Detect which cell encompasses the target text, then output its (X, Y) center coordinate. 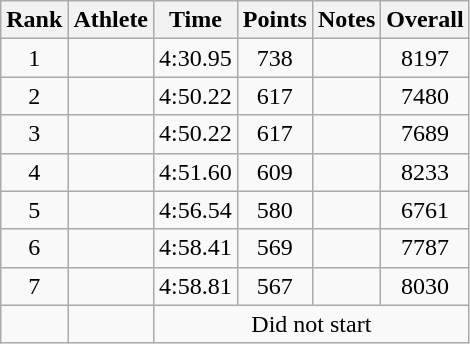
580 (274, 210)
4:58.81 (196, 286)
4 (34, 172)
738 (274, 58)
6 (34, 248)
Athlete (111, 20)
569 (274, 248)
1 (34, 58)
609 (274, 172)
7 (34, 286)
4:51.60 (196, 172)
Time (196, 20)
Points (274, 20)
7787 (425, 248)
Notes (346, 20)
Rank (34, 20)
8030 (425, 286)
7689 (425, 134)
4:30.95 (196, 58)
3 (34, 134)
7480 (425, 96)
6761 (425, 210)
Overall (425, 20)
4:58.41 (196, 248)
567 (274, 286)
8197 (425, 58)
5 (34, 210)
2 (34, 96)
4:56.54 (196, 210)
Did not start (312, 324)
8233 (425, 172)
